Capture the cell that displays the provided text and extract its (X, Y) central coordinate. 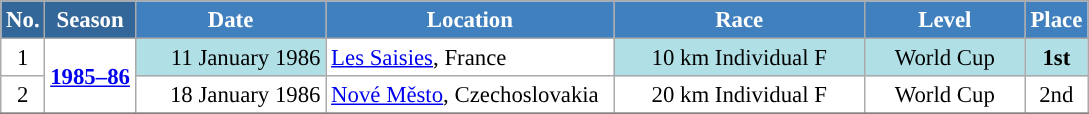
18 January 1986 (230, 95)
Les Saisies, France (470, 58)
20 km Individual F (740, 95)
Location (470, 20)
Date (230, 20)
Place (1056, 20)
No. (23, 20)
1st (1056, 58)
1 (23, 58)
10 km Individual F (740, 58)
Level (944, 20)
1985–86 (90, 76)
Nové Město, Czechoslovakia (470, 95)
Race (740, 20)
11 January 1986 (230, 58)
2 (23, 95)
2nd (1056, 95)
Season (90, 20)
